Capture the cell that displays the provided text and extract its (x, y) central coordinate. 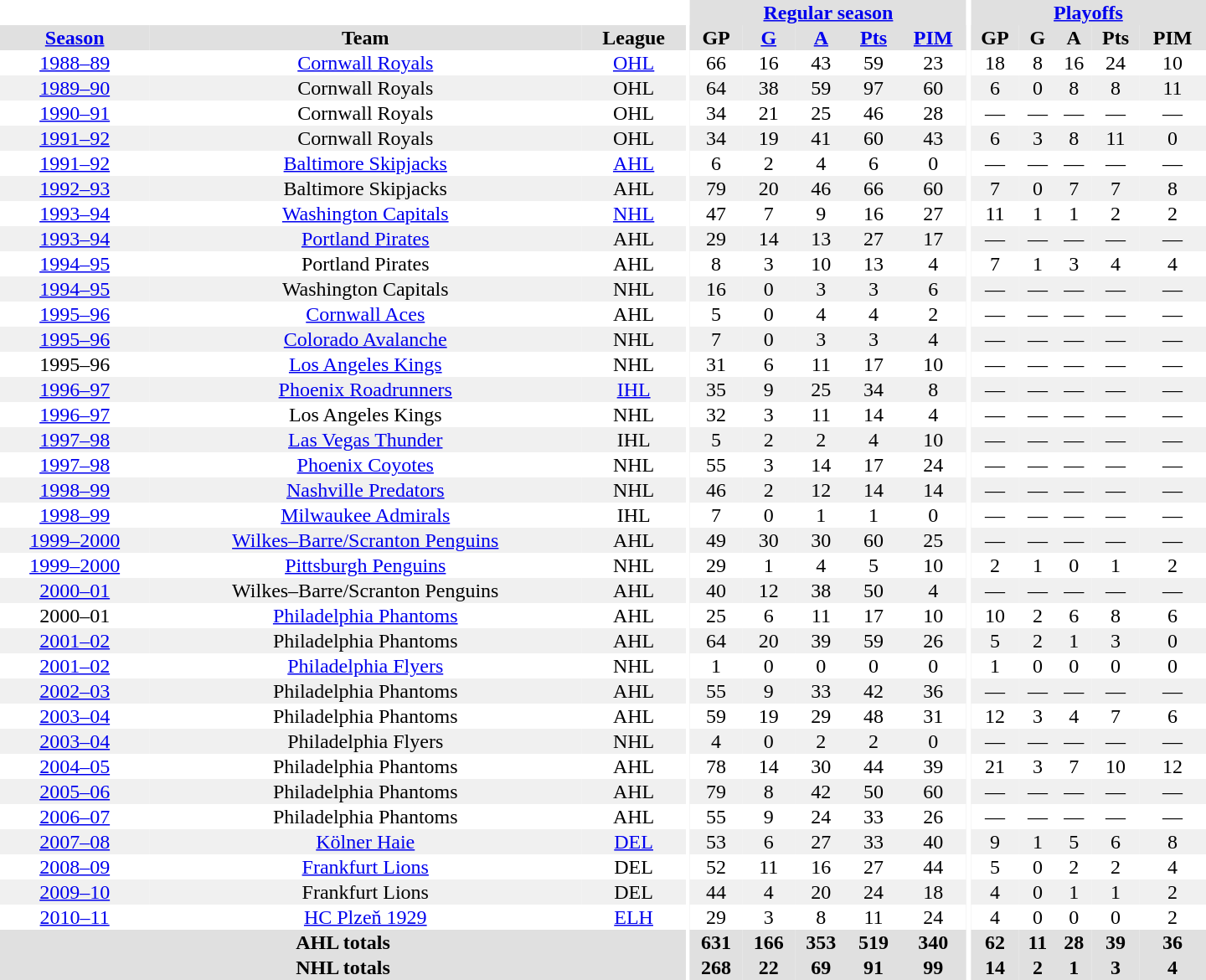
Phoenix Coyotes (365, 465)
32 (717, 415)
2009–10 (75, 892)
23 (933, 63)
Nashville Predators (365, 490)
Cornwall Aces (365, 314)
519 (874, 942)
League (633, 38)
340 (933, 942)
2010–11 (75, 917)
99 (933, 967)
NHL totals (343, 967)
Season (75, 38)
47 (717, 214)
35 (717, 389)
2002–03 (75, 691)
91 (874, 967)
Playoffs (1089, 13)
HC Plzeň 1929 (365, 917)
53 (717, 842)
48 (874, 716)
AHL totals (343, 942)
631 (717, 942)
1992–93 (75, 188)
Kölner Haie (365, 842)
1989–90 (75, 88)
353 (821, 942)
52 (717, 867)
166 (769, 942)
1990–91 (75, 113)
Phoenix Roadrunners (365, 389)
69 (821, 967)
Team (365, 38)
78 (717, 766)
Pittsburgh Penguins (365, 565)
41 (821, 138)
Regular season (828, 13)
1988–89 (75, 63)
2004–05 (75, 766)
62 (995, 942)
2007–08 (75, 842)
268 (717, 967)
ELH (633, 917)
2005–06 (75, 792)
97 (874, 88)
2008–09 (75, 867)
Milwaukee Admirals (365, 515)
Las Vegas Thunder (365, 440)
2006–07 (75, 817)
Colorado Avalanche (365, 339)
22 (769, 967)
49 (717, 540)
